Detect which cell encompasses the target text, then output its (x, y) center coordinate. 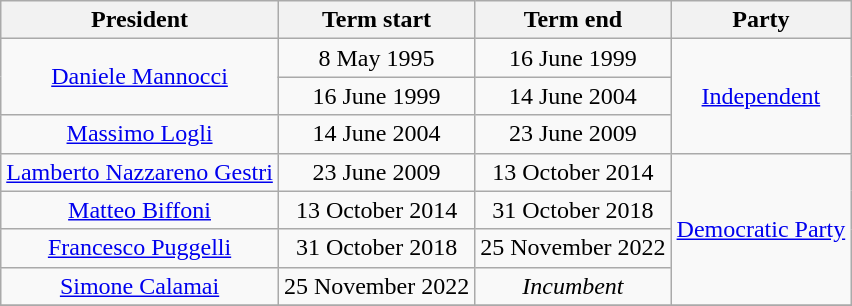
Term end (573, 20)
Incumbent (573, 286)
Independent (761, 96)
Matteo Biffoni (140, 210)
Lamberto Nazzareno Gestri (140, 172)
8 May 1995 (376, 58)
Democratic Party (761, 229)
Party (761, 20)
Term start (376, 20)
President (140, 20)
Massimo Logli (140, 134)
Francesco Puggelli (140, 248)
Daniele Mannocci (140, 77)
Simone Calamai (140, 286)
